Pinpoint the cell where the given text exists, returning its [x, y] midpoint coordinate. 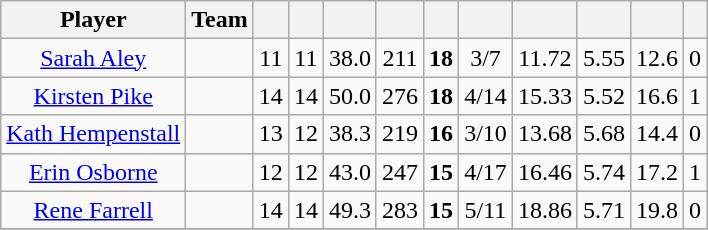
211 [400, 58]
43.0 [350, 172]
5.52 [604, 96]
3/7 [486, 58]
16.6 [656, 96]
5.68 [604, 134]
38.3 [350, 134]
3/10 [486, 134]
16 [442, 134]
13 [270, 134]
219 [400, 134]
19.8 [656, 210]
Erin Osborne [94, 172]
16.46 [544, 172]
4/14 [486, 96]
247 [400, 172]
50.0 [350, 96]
Rene Farrell [94, 210]
49.3 [350, 210]
276 [400, 96]
38.0 [350, 58]
Sarah Aley [94, 58]
5.71 [604, 210]
Player [94, 20]
17.2 [656, 172]
13.68 [544, 134]
11.72 [544, 58]
18.86 [544, 210]
5.55 [604, 58]
5/11 [486, 210]
Team [220, 20]
12.6 [656, 58]
15.33 [544, 96]
5.74 [604, 172]
Kirsten Pike [94, 96]
4/17 [486, 172]
283 [400, 210]
Kath Hempenstall [94, 134]
14.4 [656, 134]
